Return [x, y] of the center of cell containing provided text 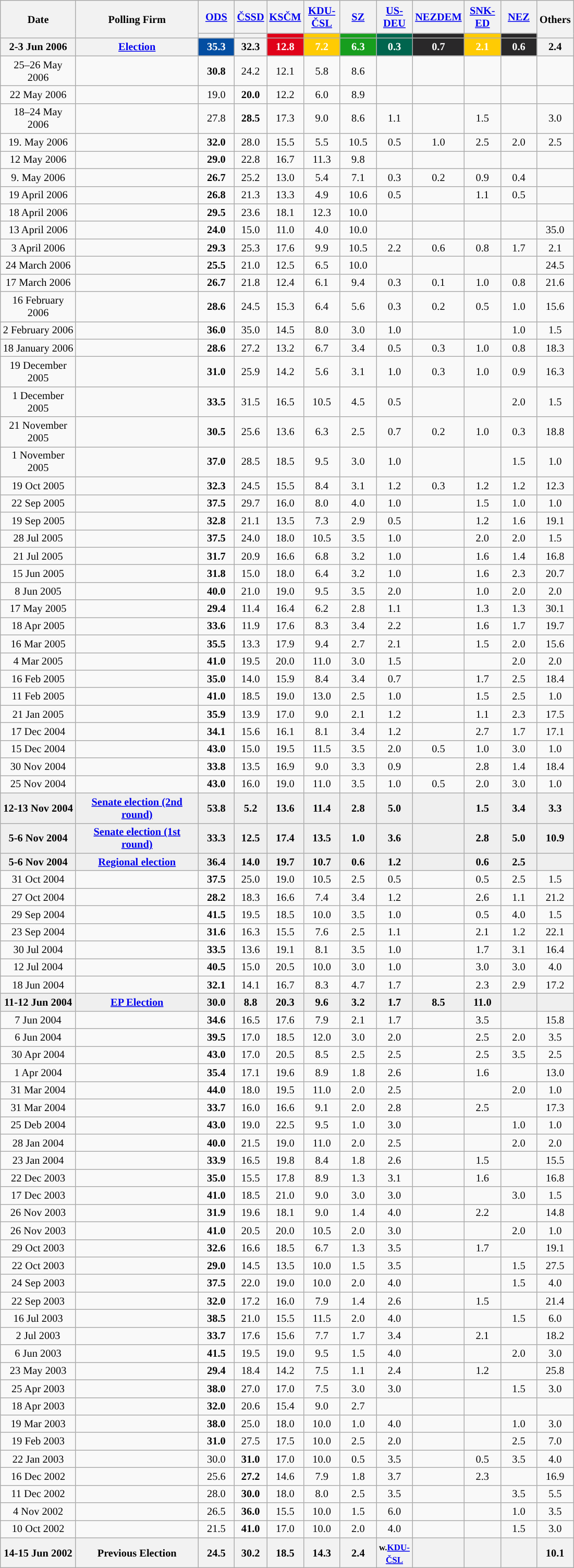
NEZ [519, 17]
39.5 [216, 1038]
25.8 [555, 1371]
4 Mar 2005 [39, 661]
0.4 [519, 177]
16 Mar 2005 [39, 644]
33.9 [216, 1160]
33.3 [216, 838]
7.6 [322, 932]
33.8 [216, 767]
23 May 2003 [39, 1371]
31.5 [251, 402]
7.3 [322, 521]
w.KDU-ČSL [395, 1553]
18 April 2006 [39, 212]
22 Oct 2003 [39, 1265]
36.4 [216, 862]
11.9 [251, 626]
9.1 [322, 1107]
21.8 [251, 283]
12.1 [286, 71]
16 February 2006 [39, 307]
31.8 [216, 573]
19 Mar 2003 [39, 1424]
6.1 [322, 283]
13.2 [286, 348]
7.0 [555, 1441]
27.0 [251, 1389]
12.4 [286, 283]
3 April 2006 [39, 248]
34.6 [216, 1020]
17.8 [286, 1178]
Senate election (2nd round) [137, 808]
8 Jun 2005 [39, 591]
18–24 May 2006 [39, 118]
30 Nov 2004 [39, 767]
4.9 [322, 195]
32.6 [216, 1248]
10.6 [358, 195]
8.8 [251, 1002]
31.9 [216, 1213]
16 Feb 2005 [39, 679]
SNK-ED [482, 17]
1 November 2005 [39, 462]
22 Jan 2003 [39, 1459]
12.2 [286, 94]
14.8 [555, 1213]
18 Jun 2004 [39, 985]
25.2 [251, 177]
19 Feb 2003 [39, 1441]
28.2 [216, 897]
6.8 [322, 556]
15 Jun 2005 [39, 573]
19.8 [286, 1160]
22.0 [251, 1283]
EP Election [137, 1002]
15 Dec 2004 [39, 749]
11.3 [322, 160]
13.9 [251, 714]
5.2 [251, 808]
Others [555, 19]
Date [39, 19]
15.9 [286, 679]
31.7 [216, 556]
22.8 [251, 160]
9. May 2006 [39, 177]
15.4 [286, 1406]
20.7 [555, 573]
25 Nov 2004 [39, 784]
11 Dec 2002 [39, 1494]
10.1 [555, 1553]
Senate election (1st round) [137, 838]
19 April 2006 [39, 195]
17 Dec 2003 [39, 1196]
ČSSD [251, 17]
10 Oct 2002 [39, 1529]
37.0 [216, 462]
14.3 [322, 1553]
12-13 Nov 2004 [39, 808]
17 Dec 2004 [39, 731]
9.6 [322, 1002]
3.6 [395, 838]
25.5 [216, 265]
6.2 [322, 609]
20.9 [251, 556]
30 Apr 2004 [39, 1055]
2-3 Jun 2006 [39, 47]
4.5 [358, 402]
28 Jan 2004 [39, 1143]
5.8 [322, 71]
6 Jun 2004 [39, 1038]
29 Sep 2004 [39, 914]
30.5 [216, 432]
5.4 [322, 177]
10.9 [555, 838]
14.6 [286, 1476]
KSČM [286, 17]
32.8 [216, 521]
16 Jul 2003 [39, 1318]
22 Dec 2003 [39, 1178]
7.1 [358, 177]
12.8 [286, 47]
6 Jun 2003 [39, 1354]
18 Apr 2003 [39, 1406]
17 May 2005 [39, 609]
53.8 [216, 808]
12.0 [322, 1038]
15.8 [555, 1020]
9.9 [322, 248]
16.1 [286, 731]
29.7 [251, 503]
22.5 [286, 1125]
21.4 [555, 1301]
SZ [358, 17]
US-DEU [395, 17]
KDU-ČSL [322, 17]
2 Jul 2003 [39, 1336]
21 November 2005 [39, 432]
9.8 [358, 160]
10.7 [322, 862]
18 January 2006 [39, 348]
25 Deb 2004 [39, 1125]
22 Sep 2003 [39, 1301]
7.4 [322, 897]
21.2 [555, 897]
33.6 [216, 626]
18.8 [555, 432]
21 Jan 2005 [39, 714]
17 March 2006 [39, 283]
23.6 [251, 212]
4 Nov 2002 [39, 1512]
14.1 [251, 985]
25–26 May 2006 [39, 71]
18.2 [555, 1336]
20.6 [251, 1406]
ODS [216, 17]
30.2 [251, 1553]
19. May 2006 [39, 142]
26.5 [216, 1512]
24.2 [251, 71]
7.7 [322, 1336]
12 Jul 2004 [39, 967]
19 Sep 2005 [39, 521]
21.1 [251, 521]
7 Jun 2004 [39, 1020]
21.6 [555, 283]
0.1 [438, 283]
Polling Firm [137, 19]
29.5 [216, 212]
17.4 [286, 838]
19 Oct 2005 [39, 486]
22 May 2006 [39, 94]
26.8 [216, 195]
17.9 [286, 644]
31 Oct 2004 [39, 879]
24 Sep 2003 [39, 1283]
35.3 [216, 47]
15.3 [286, 307]
29.3 [216, 248]
21.3 [251, 195]
11-12 Jun 2004 [39, 1002]
31.6 [216, 932]
6.5 [322, 265]
32.1 [216, 985]
22.1 [555, 932]
23 Sep 2004 [39, 932]
25.3 [251, 248]
14-15 Jun 2002 [39, 1553]
35.5 [216, 644]
24 March 2006 [39, 265]
19 December 2005 [39, 372]
2 February 2006 [39, 330]
30.1 [555, 609]
Previous Election [137, 1553]
25.9 [251, 372]
28 Jul 2005 [39, 538]
1 Apr 2004 [39, 1072]
20.3 [286, 1002]
25 Apr 2003 [39, 1389]
18 Apr 2005 [39, 626]
40.5 [216, 967]
4.7 [358, 985]
13 April 2006 [39, 230]
7.2 [322, 47]
35.4 [216, 1072]
34.1 [216, 731]
29 Oct 2003 [39, 1248]
23 Jan 2004 [39, 1160]
22 Sep 2005 [39, 503]
1 December 2005 [39, 402]
35.9 [216, 714]
11 Feb 2005 [39, 696]
Election [137, 47]
Regional election [137, 862]
12 May 2006 [39, 160]
38.5 [216, 1318]
27.8 [216, 118]
30 Jul 2004 [39, 950]
3.7 [395, 1476]
44.0 [216, 1090]
27 Oct 2004 [39, 897]
30.8 [216, 71]
21 Jul 2005 [39, 556]
NEZDEM [438, 17]
16 Dec 2002 [39, 1476]
